Return the (x, y) coordinate for the center point of the cell that contains the specified text.  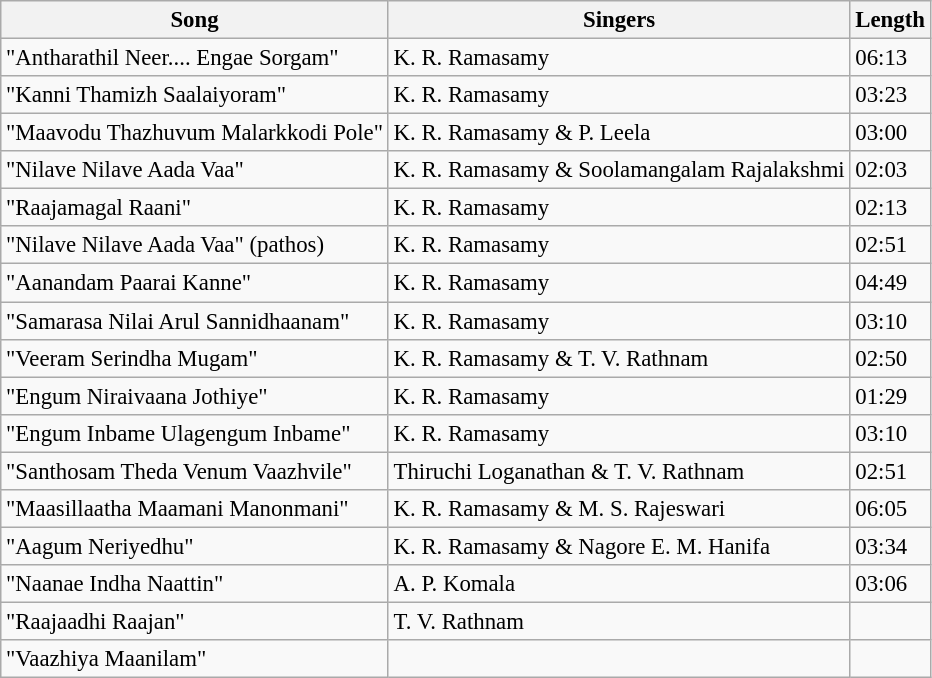
K. R. Ramasamy & P. Leela (619, 133)
"Engum Inbame Ulagengum Inbame" (195, 433)
A. P. Komala (619, 584)
"Aagum Neriyedhu" (195, 546)
"Raajaadhi Raajan" (195, 621)
"Engum Niraivaana Jothiye" (195, 396)
T. V. Rathnam (619, 621)
06:13 (890, 58)
02:50 (890, 358)
K. R. Ramasamy & Soolamangalam Rajalakshmi (619, 170)
"Vaazhiya Maanilam" (195, 659)
"Naanae Indha Naattin" (195, 584)
"Nilave Nilave Aada Vaa" (195, 170)
02:03 (890, 170)
Length (890, 20)
"Santhosam Theda Venum Vaazhvile" (195, 471)
"Samarasa Nilai Arul Sannidhaanam" (195, 321)
"Kanni Thamizh Saalaiyoram" (195, 95)
Thiruchi Loganathan & T. V. Rathnam (619, 471)
"Aanandam Paarai Kanne" (195, 283)
03:00 (890, 133)
"Nilave Nilave Aada Vaa" (pathos) (195, 245)
K. R. Ramasamy & M. S. Rajeswari (619, 509)
"Maavodu Thazhuvum Malarkkodi Pole" (195, 133)
Song (195, 20)
01:29 (890, 396)
03:34 (890, 546)
"Antharathil Neer.... Engae Sorgam" (195, 58)
"Raajamagal Raani" (195, 208)
"Veeram Serindha Mugam" (195, 358)
K. R. Ramasamy & Nagore E. M. Hanifa (619, 546)
03:06 (890, 584)
Singers (619, 20)
02:13 (890, 208)
"Maasillaatha Maamani Manonmani" (195, 509)
06:05 (890, 509)
04:49 (890, 283)
K. R. Ramasamy & T. V. Rathnam (619, 358)
03:23 (890, 95)
